Determine the (X, Y) coordinate at the center of the cell enclosing the given text.  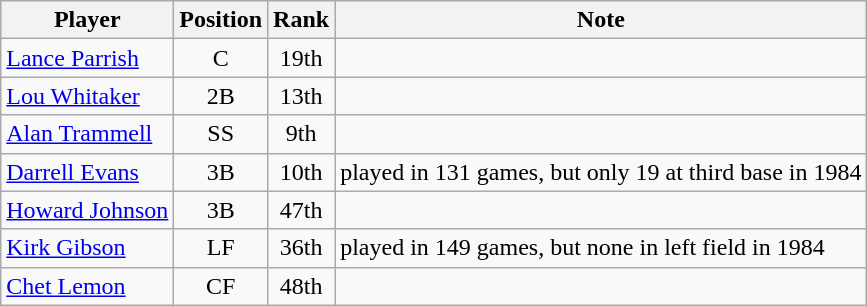
Player (88, 20)
48th (302, 286)
10th (302, 172)
Alan Trammell (88, 134)
9th (302, 134)
Darrell Evans (88, 172)
Rank (302, 20)
Lance Parrish (88, 58)
C (221, 58)
Note (601, 20)
SS (221, 134)
13th (302, 96)
CF (221, 286)
Lou Whitaker (88, 96)
Howard Johnson (88, 210)
Chet Lemon (88, 286)
Kirk Gibson (88, 248)
2B (221, 96)
played in 131 games, but only 19 at third base in 1984 (601, 172)
Position (221, 20)
19th (302, 58)
played in 149 games, but none in left field in 1984 (601, 248)
47th (302, 210)
LF (221, 248)
36th (302, 248)
